For the text-containing cell, return its midpoint in [x, y] coordinate format. 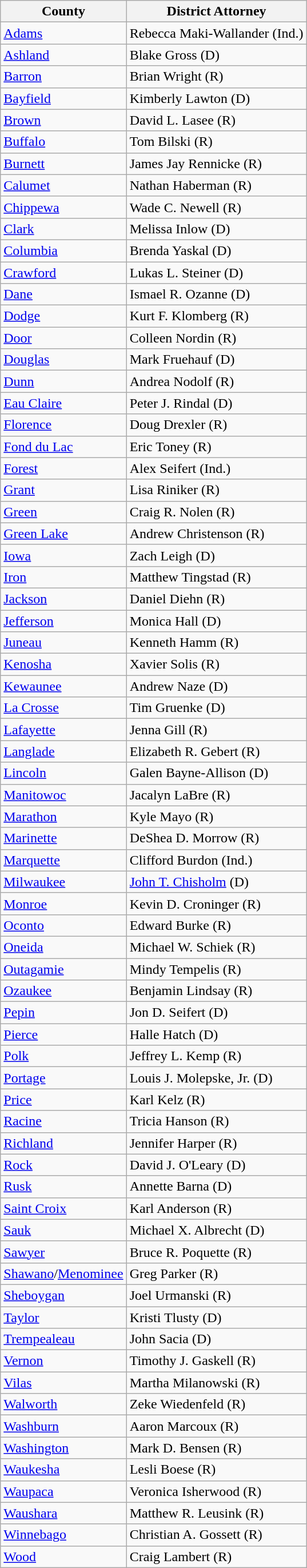
Oconto [63, 925]
Burnett [63, 164]
Tim Gruenke (D) [216, 708]
Ashland [63, 55]
Edward Burke (R) [216, 925]
Lincoln [63, 773]
Kyle Mayo (R) [216, 817]
Portage [63, 1078]
Juneau [63, 643]
Daniel Diehn (R) [216, 599]
Zach Leigh (D) [216, 555]
Racine [63, 1121]
Pepin [63, 1013]
Shawano/Menominee [63, 1273]
Price [63, 1100]
Vilas [63, 1383]
Brenda Yaskal (D) [216, 250]
Richland [63, 1143]
Brian Wright (R) [216, 77]
Veronica Isherwood (R) [216, 1491]
Matthew Tingstad (R) [216, 577]
Sauk [63, 1230]
Andrea Nodolf (R) [216, 381]
DeShea D. Morrow (R) [216, 838]
Monica Hall (D) [216, 620]
Alex Seifert (Ind.) [216, 468]
Kenosha [63, 664]
Jacalyn LaBre (R) [216, 795]
Washburn [63, 1426]
Melissa Inlow (D) [216, 229]
Brown [63, 120]
Kewaunee [63, 686]
Jennifer Harper (R) [216, 1143]
Iron [63, 577]
Colleen Nordin (R) [216, 338]
Mindy Tempelis (R) [216, 969]
Dane [63, 295]
Grant [63, 490]
Crawford [63, 273]
Kenneth Hamm (R) [216, 643]
Washington [63, 1448]
Eric Toney (R) [216, 447]
Aaron Marcoux (R) [216, 1426]
Sheboygan [63, 1295]
Polk [63, 1056]
Zeke Wiedenfeld (R) [216, 1404]
Timothy J. Gaskell (R) [216, 1361]
Christian A. Gossett (R) [216, 1535]
Jackson [63, 599]
Adams [63, 33]
Matthew R. Leusink (R) [216, 1513]
Fond du Lac [63, 447]
Ozaukee [63, 991]
Lafayette [63, 730]
Jenna Gill (R) [216, 730]
Wade C. Newell (R) [216, 207]
Monroe [63, 904]
Green Lake [63, 534]
Andrew Naze (D) [216, 686]
David J. O'Leary (D) [216, 1165]
Winnebago [63, 1535]
Dunn [63, 381]
Dodge [63, 316]
Halle Hatch (D) [216, 1034]
Nathan Haberman (R) [216, 185]
Buffalo [63, 142]
Oneida [63, 947]
Blake Gross (D) [216, 55]
Walworth [63, 1404]
Wood [63, 1557]
Lesli Boese (R) [216, 1470]
Joel Urmanski (R) [216, 1295]
Eau Claire [63, 403]
Rusk [63, 1187]
John Sacia (D) [216, 1339]
Trempealeau [63, 1339]
Mark D. Bensen (R) [216, 1448]
Waushara [63, 1513]
Michael X. Albrecht (D) [216, 1230]
David L. Lasee (R) [216, 120]
Manitowoc [63, 795]
James Jay Rennicke (R) [216, 164]
Jeffrey L. Kemp (R) [216, 1056]
Louis J. Molepske, Jr. (D) [216, 1078]
Milwaukee [63, 882]
Marquette [63, 860]
Outagamie [63, 969]
Columbia [63, 250]
Douglas [63, 360]
Craig Lambert (R) [216, 1557]
Benjamin Lindsay (R) [216, 991]
Saint Croix [63, 1208]
Vernon [63, 1361]
Lisa Riniker (R) [216, 490]
Xavier Solis (R) [216, 664]
John T. Chisholm (D) [216, 882]
Lukas L. Steiner (D) [216, 273]
Jon D. Seifert (D) [216, 1013]
Annette Barna (D) [216, 1187]
Elizabeth R. Gebert (R) [216, 751]
Bruce R. Poquette (R) [216, 1252]
Waupaca [63, 1491]
Ismael R. Ozanne (D) [216, 295]
Mark Fruehauf (D) [216, 360]
La Crosse [63, 708]
Marinette [63, 838]
Pierce [63, 1034]
Forest [63, 468]
Sawyer [63, 1252]
Kristi Tlusty (D) [216, 1317]
Green [63, 512]
Tom Bilski (R) [216, 142]
Iowa [63, 555]
Langlade [63, 751]
Andrew Christenson (R) [216, 534]
Barron [63, 77]
Rebecca Maki-Wallander (Ind.) [216, 33]
Michael W. Schiek (R) [216, 947]
Greg Parker (R) [216, 1273]
Craig R. Nolen (R) [216, 512]
Clifford Burdon (Ind.) [216, 860]
Kurt F. Klomberg (R) [216, 316]
Waukesha [63, 1470]
Tricia Hanson (R) [216, 1121]
Peter J. Rindal (D) [216, 403]
Kevin D. Croninger (R) [216, 904]
Martha Milanowski (R) [216, 1383]
County [63, 11]
Clark [63, 229]
Florence [63, 425]
Taylor [63, 1317]
Calumet [63, 185]
Doug Drexler (R) [216, 425]
Karl Kelz (R) [216, 1100]
Galen Bayne-Allison (D) [216, 773]
Bayfield [63, 98]
Marathon [63, 817]
Karl Anderson (R) [216, 1208]
Door [63, 338]
Rock [63, 1165]
Chippewa [63, 207]
District Attorney [216, 11]
Kimberly Lawton (D) [216, 98]
Jefferson [63, 620]
